Find where the given text appears and provide that cell's center as (X, Y) coordinate. 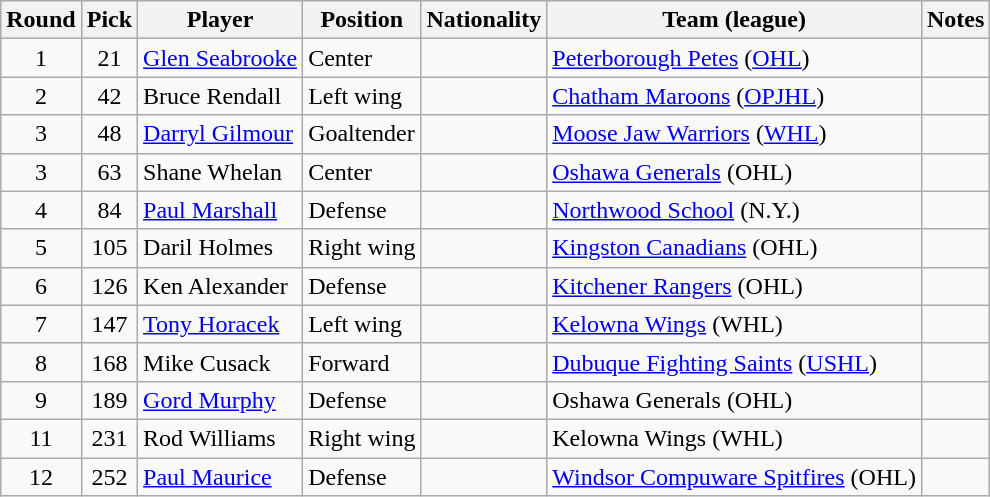
Northwood School (N.Y.) (734, 210)
42 (109, 96)
84 (109, 210)
Shane Whelan (220, 172)
189 (109, 400)
Daril Holmes (220, 248)
Position (362, 20)
2 (41, 96)
Gord Murphy (220, 400)
Round (41, 20)
Nationality (484, 20)
Paul Marshall (220, 210)
147 (109, 324)
252 (109, 477)
Mike Cusack (220, 362)
Darryl Gilmour (220, 134)
Moose Jaw Warriors (WHL) (734, 134)
5 (41, 248)
Chatham Maroons (OPJHL) (734, 96)
11 (41, 438)
Team (league) (734, 20)
Glen Seabrooke (220, 58)
Kingston Canadians (OHL) (734, 248)
Bruce Rendall (220, 96)
Player (220, 20)
7 (41, 324)
Rod Williams (220, 438)
63 (109, 172)
Goaltender (362, 134)
9 (41, 400)
Peterborough Petes (OHL) (734, 58)
105 (109, 248)
12 (41, 477)
48 (109, 134)
Notes (955, 20)
6 (41, 286)
Dubuque Fighting Saints (USHL) (734, 362)
8 (41, 362)
Pick (109, 20)
Ken Alexander (220, 286)
Forward (362, 362)
231 (109, 438)
Paul Maurice (220, 477)
Kitchener Rangers (OHL) (734, 286)
126 (109, 286)
168 (109, 362)
21 (109, 58)
Windsor Compuware Spitfires (OHL) (734, 477)
1 (41, 58)
Tony Horacek (220, 324)
4 (41, 210)
